Extract the (x, y) coordinate from the center of the cell holding the provided text.  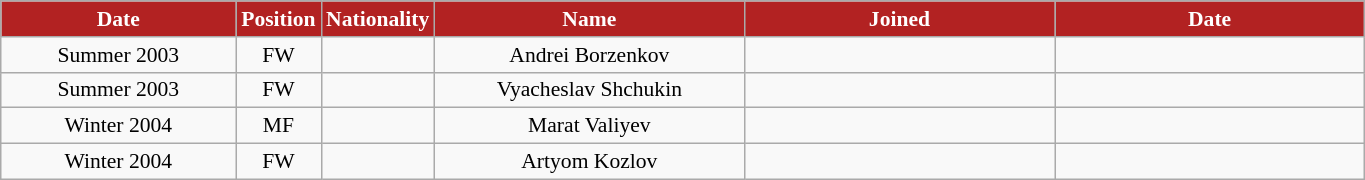
Name (589, 19)
Vyacheslav Shchukin (589, 90)
Joined (899, 19)
MF (278, 126)
Marat Valiyev (589, 126)
Artyom Kozlov (589, 162)
Andrei Borzenkov (589, 55)
Nationality (378, 19)
Position (278, 19)
